Locate the cell with the specified text and output its [X, Y] center coordinate. 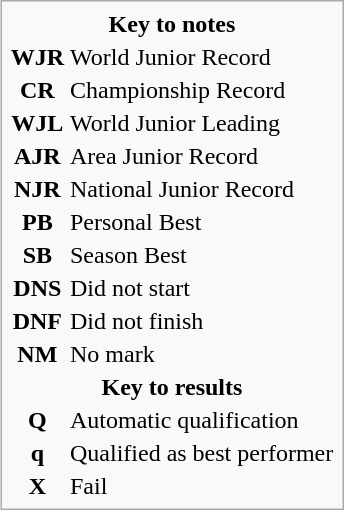
National Junior Record [201, 189]
Personal Best [201, 222]
Championship Record [201, 90]
NM [37, 354]
World Junior Record [201, 57]
Did not start [201, 288]
AJR [37, 156]
No mark [201, 354]
NJR [37, 189]
DNS [37, 288]
DNF [37, 321]
Area Junior Record [201, 156]
Season Best [201, 255]
Key to notes [172, 24]
Q [37, 420]
WJL [37, 123]
CR [37, 90]
Automatic qualification [201, 420]
Did not finish [201, 321]
q [37, 453]
PB [37, 222]
X [37, 486]
Qualified as best performer [201, 453]
Fail [201, 486]
Key to results [172, 387]
SB [37, 255]
World Junior Leading [201, 123]
WJR [37, 57]
